Return [x, y] of the center of cell containing provided text 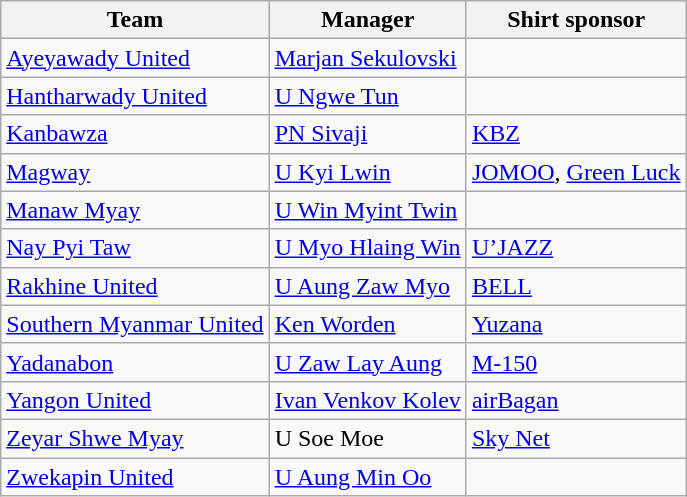
Ivan Venkov Kolev [368, 400]
U Aung Zaw Myo [368, 286]
U Ngwe Tun [368, 96]
Magway [135, 172]
U Aung Min Oo [368, 477]
Hantharwady United [135, 96]
KBZ [576, 134]
U’JAZZ [576, 248]
Team [135, 20]
Rakhine United [135, 286]
Zwekapin United [135, 477]
Manaw Myay [135, 210]
U Win Myint Twin [368, 210]
U Zaw Lay Aung [368, 362]
Yadanabon [135, 362]
Nay Pyi Taw [135, 248]
airBagan [576, 400]
Yuzana [576, 324]
Yangon United [135, 400]
M-150 [576, 362]
PN Sivaji [368, 134]
Kanbawza [135, 134]
Southern Myanmar United [135, 324]
U Myo Hlaing Win [368, 248]
BELL [576, 286]
U Kyi Lwin [368, 172]
Shirt sponsor [576, 20]
Marjan Sekulovski [368, 58]
Ken Worden [368, 324]
JOMOO, Green Luck [576, 172]
Ayeyawady United [135, 58]
Sky Net [576, 438]
Zeyar Shwe Myay [135, 438]
U Soe Moe [368, 438]
Manager [368, 20]
